Pinpoint the cell where the given text exists, returning its (x, y) midpoint coordinate. 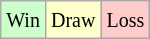
Draw (72, 20)
Loss (126, 20)
Win (24, 20)
